Identify which cell holds the provided text, then report its (x, y) central coordinate. 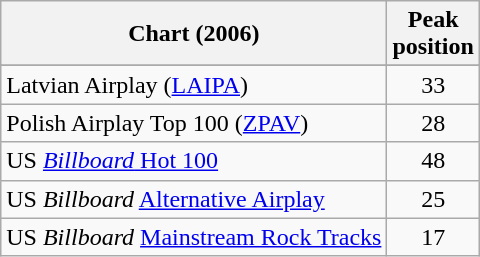
US Billboard Mainstream Rock Tracks (194, 237)
17 (433, 237)
25 (433, 199)
33 (433, 85)
US Billboard Hot 100 (194, 161)
28 (433, 123)
Latvian Airplay (LAIPA) (194, 85)
Peakposition (433, 34)
Polish Airplay Top 100 (ZPAV) (194, 123)
US Billboard Alternative Airplay (194, 199)
48 (433, 161)
Chart (2006) (194, 34)
